Return (x, y) of the center of cell containing provided text 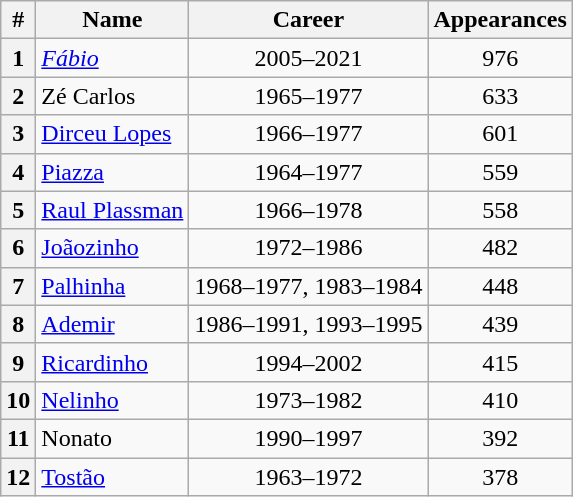
10 (18, 400)
6 (18, 248)
410 (500, 400)
559 (500, 172)
Raul Plassman (112, 210)
Zé Carlos (112, 96)
1966–1977 (308, 134)
1990–1997 (308, 438)
Name (112, 20)
415 (500, 362)
# (18, 20)
1966–1978 (308, 210)
7 (18, 286)
Joãozinho (112, 248)
Tostão (112, 477)
1986–1991, 1993–1995 (308, 324)
1973–1982 (308, 400)
482 (500, 248)
Ricardinho (112, 362)
Dirceu Lopes (112, 134)
5 (18, 210)
2 (18, 96)
976 (500, 58)
558 (500, 210)
8 (18, 324)
1963–1972 (308, 477)
Palhinha (112, 286)
Fábio (112, 58)
4 (18, 172)
1 (18, 58)
601 (500, 134)
1972–1986 (308, 248)
1994–2002 (308, 362)
633 (500, 96)
1968–1977, 1983–1984 (308, 286)
378 (500, 477)
2005–2021 (308, 58)
439 (500, 324)
1964–1977 (308, 172)
392 (500, 438)
11 (18, 438)
Ademir (112, 324)
1965–1977 (308, 96)
Nelinho (112, 400)
9 (18, 362)
12 (18, 477)
Career (308, 20)
Piazza (112, 172)
Nonato (112, 438)
3 (18, 134)
448 (500, 286)
Appearances (500, 20)
